Return (x, y) of the center of cell containing provided text 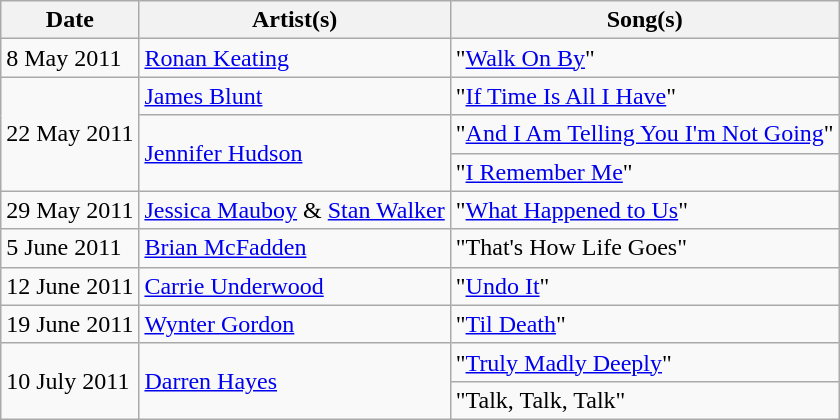
10 July 2011 (70, 381)
Date (70, 20)
Song(s) (644, 20)
Brian McFadden (294, 248)
5 June 2011 (70, 248)
Artist(s) (294, 20)
"That's How Life Goes" (644, 248)
12 June 2011 (70, 286)
Darren Hayes (294, 381)
Carrie Underwood (294, 286)
"And I Am Telling You I'm Not Going" (644, 134)
"I Remember Me" (644, 172)
James Blunt (294, 96)
"Walk On By" (644, 58)
Jessica Mauboy & Stan Walker (294, 210)
"If Time Is All I Have" (644, 96)
Wynter Gordon (294, 324)
"What Happened to Us" (644, 210)
29 May 2011 (70, 210)
22 May 2011 (70, 134)
"Undo It" (644, 286)
19 June 2011 (70, 324)
"Truly Madly Deeply" (644, 362)
"Til Death" (644, 324)
"Talk, Talk, Talk" (644, 400)
Jennifer Hudson (294, 153)
8 May 2011 (70, 58)
Ronan Keating (294, 58)
